For the text-containing cell, return its midpoint in (x, y) coordinate format. 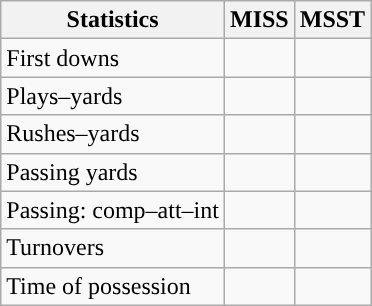
Turnovers (113, 248)
MISS (259, 20)
Rushes–yards (113, 134)
Passing: comp–att–int (113, 210)
Passing yards (113, 172)
Time of possession (113, 286)
Plays–yards (113, 96)
First downs (113, 58)
MSST (332, 20)
Statistics (113, 20)
